Capture the cell that displays the provided text and extract its (x, y) central coordinate. 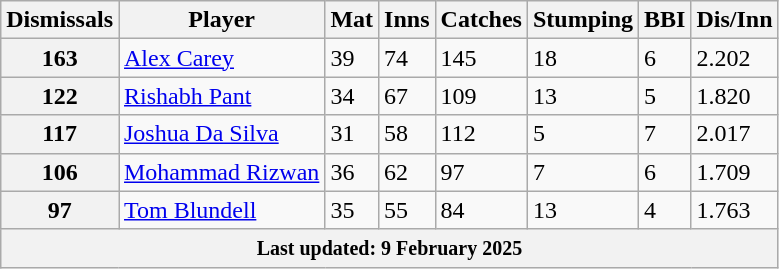
Mat (352, 20)
34 (352, 96)
55 (407, 210)
BBI (665, 20)
Tom Blundell (221, 210)
2.017 (734, 134)
112 (481, 134)
39 (352, 58)
2.202 (734, 58)
74 (407, 58)
1.820 (734, 96)
4 (665, 210)
Inns (407, 20)
Alex Carey (221, 58)
Last updated: 9 February 2025 (390, 248)
109 (481, 96)
145 (481, 58)
Rishabh Pant (221, 96)
163 (60, 58)
Joshua Da Silva (221, 134)
58 (407, 134)
35 (352, 210)
Catches (481, 20)
1.763 (734, 210)
Dis/Inn (734, 20)
Player (221, 20)
106 (60, 172)
62 (407, 172)
117 (60, 134)
67 (407, 96)
36 (352, 172)
18 (582, 58)
31 (352, 134)
Mohammad Rizwan (221, 172)
1.709 (734, 172)
84 (481, 210)
Dismissals (60, 20)
Stumping (582, 20)
122 (60, 96)
